Pinpoint the cell where the given text exists, returning its (x, y) midpoint coordinate. 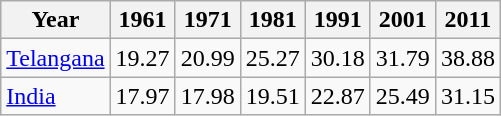
1991 (338, 20)
19.51 (272, 96)
India (56, 96)
19.27 (142, 58)
25.27 (272, 58)
30.18 (338, 58)
17.98 (208, 96)
Telangana (56, 58)
22.87 (338, 96)
Year (56, 20)
1971 (208, 20)
2011 (468, 20)
31.15 (468, 96)
2001 (402, 20)
17.97 (142, 96)
31.79 (402, 58)
38.88 (468, 58)
1961 (142, 20)
1981 (272, 20)
25.49 (402, 96)
20.99 (208, 58)
